For the text-containing cell, return its midpoint in (X, Y) coordinate format. 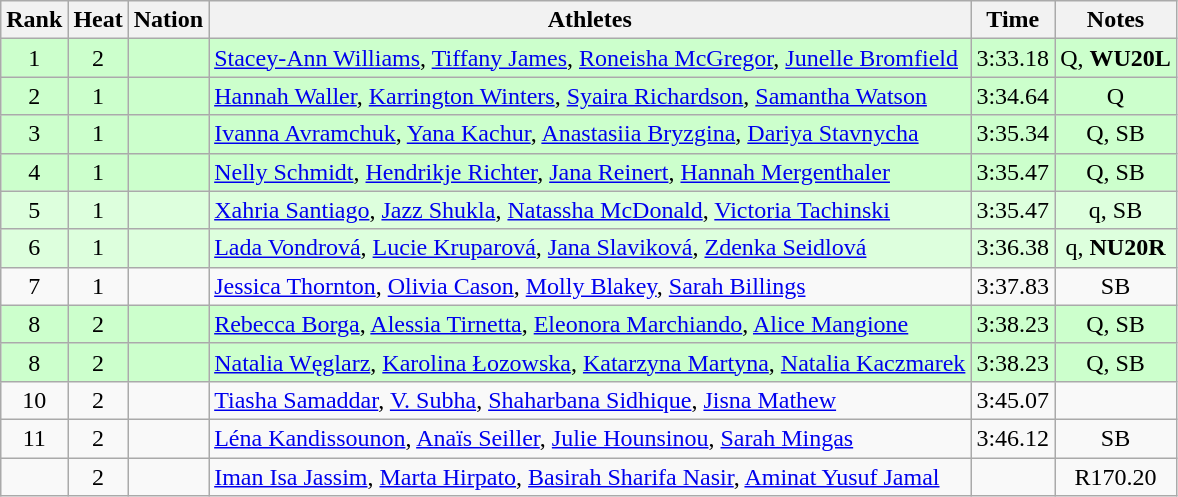
3:34.64 (1013, 96)
Hannah Waller, Karrington Winters, Syaira Richardson, Samantha Watson (590, 96)
Notes (1116, 20)
q, NU20R (1116, 248)
Léna Kandissounon, Anaïs Seiller, Julie Hounsinou, Sarah Mingas (590, 438)
Natalia Węglarz, Karolina Łozowska, Katarzyna Martyna, Natalia Kaczmarek (590, 362)
Stacey-Ann Williams, Tiffany James, Roneisha McGregor, Junelle Bromfield (590, 58)
Nation (168, 20)
3:33.18 (1013, 58)
3:37.83 (1013, 286)
5 (34, 210)
Ivanna Avramchuk, Yana Kachur, Anastasiia Bryzgina, Dariya Stavnycha (590, 134)
Athletes (590, 20)
Iman Isa Jassim, Marta Hirpato, Basirah Sharifa Nasir, Aminat Yusuf Jamal (590, 477)
q, SB (1116, 210)
Rebecca Borga, Alessia Tirnetta, Eleonora Marchiando, Alice Mangione (590, 324)
Jessica Thornton, Olivia Cason, Molly Blakey, Sarah Billings (590, 286)
3:45.07 (1013, 400)
10 (34, 400)
Q, WU20L (1116, 58)
Rank (34, 20)
11 (34, 438)
Heat (98, 20)
Q (1116, 96)
3:36.38 (1013, 248)
4 (34, 172)
R170.20 (1116, 477)
3 (34, 134)
Tiasha Samaddar, V. Subha, Shaharbana Sidhique, Jisna Mathew (590, 400)
3:46.12 (1013, 438)
6 (34, 248)
Xahria Santiago, Jazz Shukla, Natassha McDonald, Victoria Tachinski (590, 210)
3:35.34 (1013, 134)
Nelly Schmidt, Hendrikje Richter, Jana Reinert, Hannah Mergenthaler (590, 172)
7 (34, 286)
Time (1013, 20)
Lada Vondrová, Lucie Kruparová, Jana Slaviková, Zdenka Seidlová (590, 248)
